Pinpoint the cell where the given text exists, returning its [x, y] midpoint coordinate. 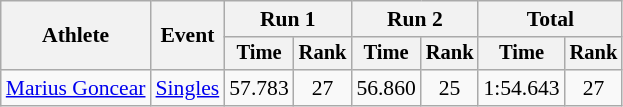
Singles [188, 88]
Total [550, 19]
57.783 [258, 88]
1:54.643 [521, 88]
Marius Goncear [76, 88]
Event [188, 36]
Run 1 [288, 19]
56.860 [386, 88]
25 [450, 88]
Run 2 [414, 19]
Athlete [76, 36]
